For the text-containing cell, return its midpoint in [X, Y] coordinate format. 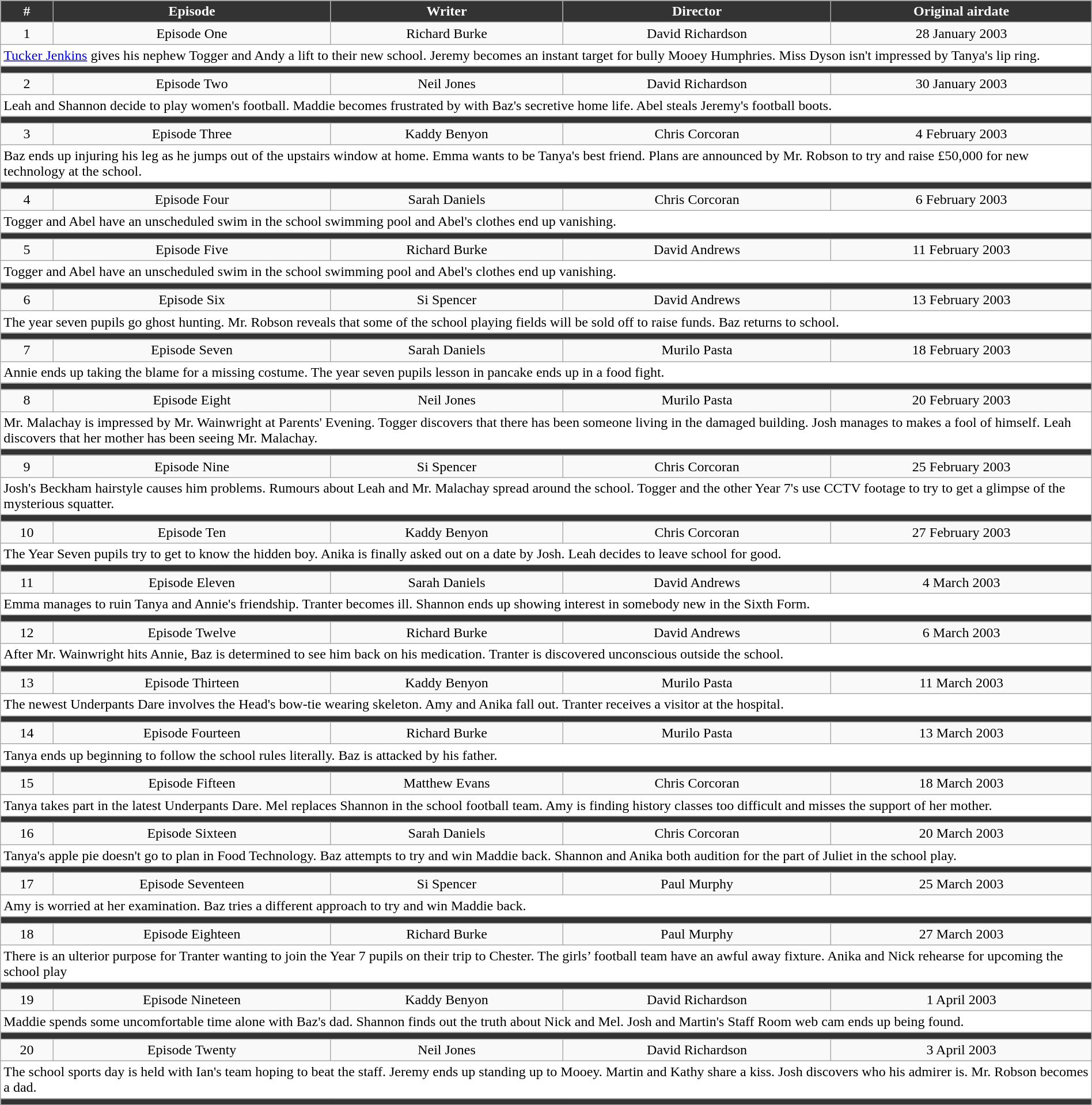
10 [27, 532]
3 April 2003 [961, 1050]
28 January 2003 [961, 33]
Episode [192, 12]
9 [27, 466]
Episode Three [192, 134]
Episode Seventeen [192, 884]
1 April 2003 [961, 1000]
18 February 2003 [961, 350]
16 [27, 834]
11 [27, 582]
Episode Two [192, 84]
Episode Twelve [192, 633]
Director [697, 12]
After Mr. Wainwright hits Annie, Baz is determined to see him back on his medication. Tranter is discovered unconscious outside the school. [546, 654]
Episode Seven [192, 350]
27 February 2003 [961, 532]
Episode Twenty [192, 1050]
20 [27, 1050]
25 February 2003 [961, 466]
Episode Fifteen [192, 783]
Writer [447, 12]
Episode Four [192, 199]
5 [27, 250]
11 March 2003 [961, 683]
20 March 2003 [961, 834]
Episode Six [192, 300]
27 March 2003 [961, 934]
The newest Underpants Dare involves the Head's bow-tie wearing skeleton. Amy and Anika fall out. Tranter receives a visitor at the hospital. [546, 705]
13 February 2003 [961, 300]
8 [27, 400]
Original airdate [961, 12]
Episode Thirteen [192, 683]
The Year Seven pupils try to get to know the hidden boy. Anika is finally asked out on a date by Josh. Leah decides to leave school for good. [546, 554]
Episode Sixteen [192, 834]
Episode Ten [192, 532]
4 March 2003 [961, 582]
6 February 2003 [961, 199]
11 February 2003 [961, 250]
18 [27, 934]
Episode Eleven [192, 582]
6 March 2003 [961, 633]
1 [27, 33]
20 February 2003 [961, 400]
13 [27, 683]
Tanya ends up beginning to follow the school rules literally. Baz is attacked by his father. [546, 755]
13 March 2003 [961, 733]
Amy is worried at her examination. Baz tries a different approach to try and win Maddie back. [546, 906]
Episode Eight [192, 400]
Episode Nineteen [192, 1000]
4 [27, 199]
14 [27, 733]
6 [27, 300]
3 [27, 134]
12 [27, 633]
2 [27, 84]
Episode Fourteen [192, 733]
Leah and Shannon decide to play women's football. Maddie becomes frustrated by with Baz's secretive home life. Abel steals Jeremy's football boots. [546, 105]
Episode Five [192, 250]
30 January 2003 [961, 84]
Episode One [192, 33]
7 [27, 350]
Matthew Evans [447, 783]
Emma manages to ruin Tanya and Annie's friendship. Tranter becomes ill. Shannon ends up showing interest in somebody new in the Sixth Form. [546, 604]
17 [27, 884]
18 March 2003 [961, 783]
4 February 2003 [961, 134]
19 [27, 1000]
Episode Eighteen [192, 934]
15 [27, 783]
25 March 2003 [961, 884]
Episode Nine [192, 466]
# [27, 12]
Annie ends up taking the blame for a missing costume. The year seven pupils lesson in pancake ends up in a food fight. [546, 372]
